Search for the cell housing the specified text and yield its (x, y) center coordinate. 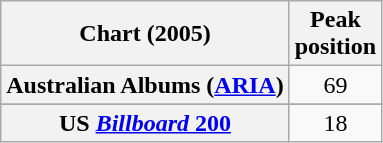
US Billboard 200 (145, 123)
Chart (2005) (145, 34)
69 (335, 85)
Australian Albums (ARIA) (145, 85)
18 (335, 123)
Peakposition (335, 34)
